For the text-containing cell, return its midpoint in [x, y] coordinate format. 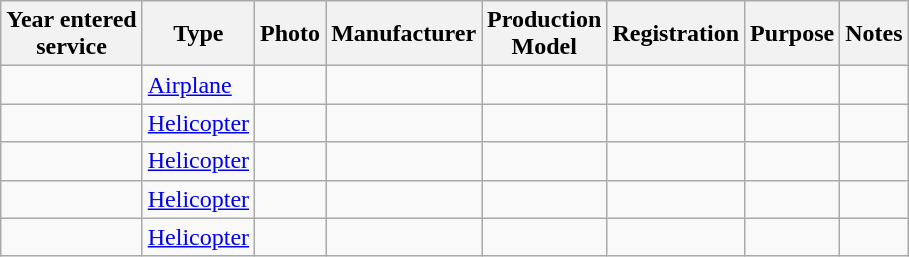
Type [198, 34]
Year enteredservice [72, 34]
Airplane [198, 85]
Notes [874, 34]
ProductionModel [544, 34]
Manufacturer [404, 34]
Purpose [792, 34]
Photo [290, 34]
Registration [676, 34]
